Provide the (X, Y) coordinate of the cell's center where the given text is located.  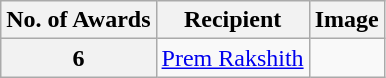
No. of Awards (78, 20)
6 (78, 58)
Image (346, 20)
Recipient (232, 20)
Prem Rakshith (232, 58)
